Return (X, Y) of the center of cell containing provided text 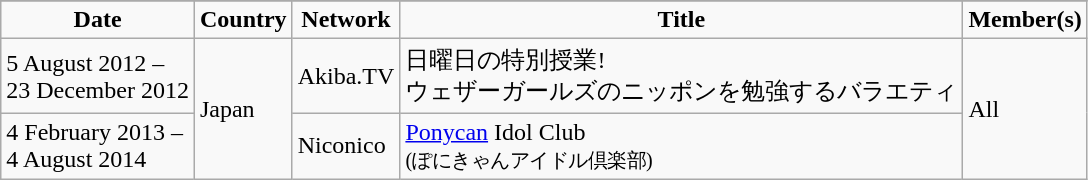
Title (682, 20)
Country (243, 20)
日曜日の特別授業!ウェザーガールズのニッポンを勉強するバラエティ (682, 76)
Member(s) (1025, 20)
5 August 2012 –23 December 2012 (98, 76)
Niconico (346, 146)
4 February 2013 –4 August 2014 (98, 146)
Ponycan Idol Club(ぽにきゃんアイドル倶楽部) (682, 146)
Network (346, 20)
Date (98, 20)
Japan (243, 110)
Akiba.TV (346, 76)
All (1025, 110)
